Determine the (x, y) coordinate at the center of the cell enclosing the given text.  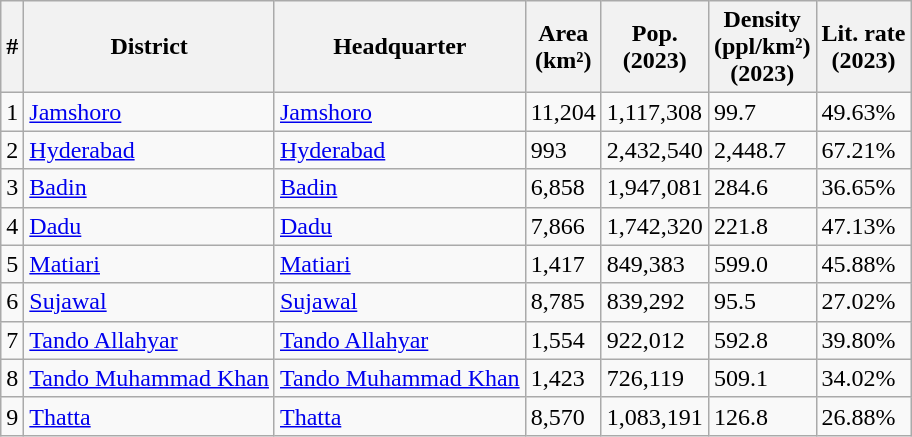
1 (12, 112)
99.7 (762, 112)
34.02% (864, 378)
49.63% (864, 112)
Lit. rate(2023) (864, 47)
8,785 (563, 302)
95.5 (762, 302)
27.02% (864, 302)
36.65% (864, 188)
1,742,320 (654, 226)
922,012 (654, 340)
993 (563, 150)
7,866 (563, 226)
11,204 (563, 112)
Headquarter (400, 47)
2,432,540 (654, 150)
1,947,081 (654, 188)
726,119 (654, 378)
284.6 (762, 188)
39.80% (864, 340)
7 (12, 340)
509.1 (762, 378)
592.8 (762, 340)
2,448.7 (762, 150)
9 (12, 416)
221.8 (762, 226)
3 (12, 188)
26.88% (864, 416)
2 (12, 150)
126.8 (762, 416)
6,858 (563, 188)
45.88% (864, 264)
47.13% (864, 226)
Pop.(2023) (654, 47)
5 (12, 264)
4 (12, 226)
8,570 (563, 416)
599.0 (762, 264)
1,117,308 (654, 112)
6 (12, 302)
1,554 (563, 340)
67.21% (864, 150)
849,383 (654, 264)
1,417 (563, 264)
Density(ppl/km²)(2023) (762, 47)
1,423 (563, 378)
1,083,191 (654, 416)
District (150, 47)
839,292 (654, 302)
# (12, 47)
Area(km²) (563, 47)
8 (12, 378)
